Provide the (X, Y) coordinate of the cell's center where the given text is located.  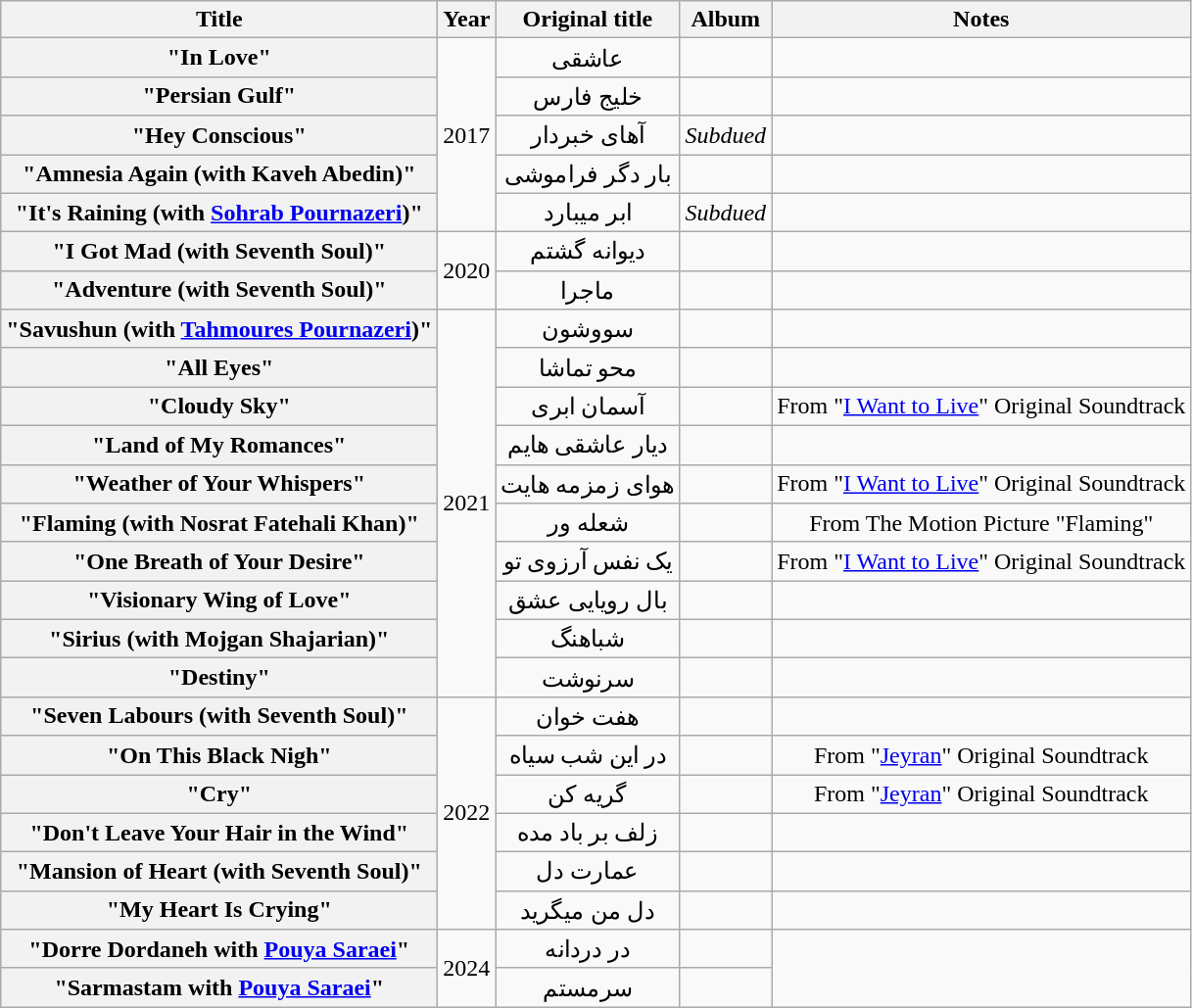
Title (219, 20)
بار دگر فراموشی (588, 174)
Notes (981, 20)
"Mansion of Heart (with Seventh Soul)" (219, 872)
یک نفس آرزوی تو (588, 561)
Album (726, 20)
2021 (466, 504)
"All Eyes" (219, 367)
عمارت دل (588, 872)
"It's Raining (with Sohrab Pournazeri)" (219, 213)
Original title (588, 20)
"Savushun (with Tahmoures Pournazeri)" (219, 329)
زلف بر باد مده (588, 833)
دیار عاشقی هایم (588, 445)
2024 (466, 968)
"In Love" (219, 58)
آسمان ابری (588, 407)
هوای زمزمه هایت (588, 484)
"Flaming (with Nosrat Fatehali Khan)" (219, 523)
"Don't Leave Your Hair in the Wind" (219, 833)
From The Motion Picture "Flaming" (981, 523)
2022 (466, 813)
بال رویایی عشق (588, 600)
"On This Black Nigh" (219, 755)
محو تماشا (588, 367)
"Weather of Your Whispers" (219, 484)
ماجرا (588, 290)
"Cloudy Sky" (219, 407)
سووشون (588, 329)
دل من میگرید (588, 910)
"Adventure (with Seventh Soul)" (219, 290)
"My Heart Is Crying" (219, 910)
"Sarmastam with Pouya Saraei" (219, 987)
2017 (466, 135)
"Dorre Dordaneh with Pouya Saraei" (219, 949)
"Sirius (with Mojgan Shajarian)" (219, 639)
در دردانه (588, 949)
Year (466, 20)
عاشقی (588, 58)
"Amnesia Again (with Kaveh Abedin)" (219, 174)
"Seven Labours (with Seventh Soul)" (219, 716)
هفت خوان (588, 716)
در این شب سیاه (588, 755)
"Land of My Romances" (219, 445)
"Hey Conscious" (219, 135)
"Destiny" (219, 678)
"I Got Mad (with Seventh Soul)" (219, 252)
دیوانه گشتم (588, 252)
"Visionary Wing of Love" (219, 600)
"One Breath of Your Desire" (219, 561)
خلیج فارس (588, 96)
"Persian Gulf" (219, 96)
آهای خبردار (588, 135)
شباهنگ (588, 639)
ابر میبارد (588, 213)
سرمستم (588, 987)
گریه کن (588, 793)
سرنوشت (588, 678)
شعله ور (588, 523)
"Cry" (219, 793)
2020 (466, 270)
